Provide the [X, Y] coordinate of the cell's center where the given text is located.  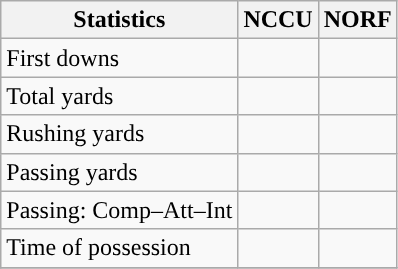
First downs [120, 58]
NORF [358, 20]
Rushing yards [120, 134]
NCCU [278, 20]
Time of possession [120, 248]
Statistics [120, 20]
Total yards [120, 96]
Passing yards [120, 172]
Passing: Comp–Att–Int [120, 210]
